Output the [x, y] coordinate of the center of the cell containing the given text.  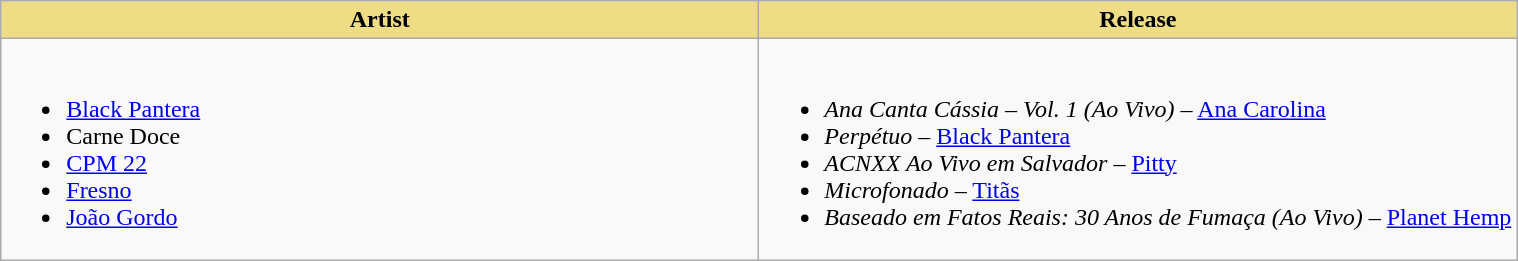
Release [1138, 20]
Black PanteraCarne DoceCPM 22FresnoJoão Gordo [380, 150]
Artist [380, 20]
